Find where the given text appears and provide that cell's center as (x, y) coordinate. 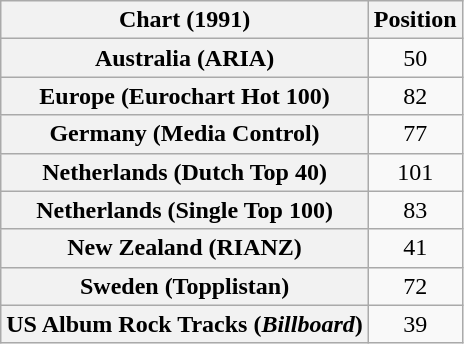
83 (415, 210)
Germany (Media Control) (185, 134)
77 (415, 134)
50 (415, 58)
US Album Rock Tracks (Billboard) (185, 324)
Chart (1991) (185, 20)
41 (415, 248)
Position (415, 20)
101 (415, 172)
39 (415, 324)
Europe (Eurochart Hot 100) (185, 96)
Sweden (Topplistan) (185, 286)
82 (415, 96)
Australia (ARIA) (185, 58)
New Zealand (RIANZ) (185, 248)
72 (415, 286)
Netherlands (Dutch Top 40) (185, 172)
Netherlands (Single Top 100) (185, 210)
